Return [X, Y] of the center of cell containing provided text 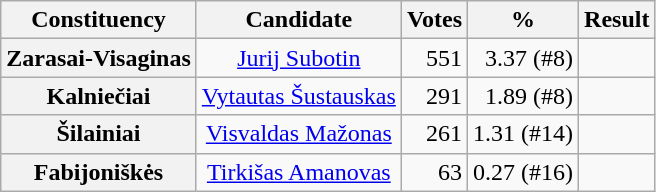
Vytautas Šustauskas [298, 96]
261 [434, 134]
1.89 (#8) [524, 96]
551 [434, 58]
Votes [434, 20]
0.27 (#16) [524, 172]
Visvaldas Mažonas [298, 134]
291 [434, 96]
Zarasai-Visaginas [99, 58]
63 [434, 172]
Result [617, 20]
Jurij Subotin [298, 58]
Kalniečiai [99, 96]
Šilainiai [99, 134]
% [524, 20]
Tirkišas Amanovas [298, 172]
Fabijoniškės [99, 172]
Candidate [298, 20]
3.37 (#8) [524, 58]
1.31 (#14) [524, 134]
Constituency [99, 20]
